Provide the (x, y) coordinate of the cell's center where the given text is located.  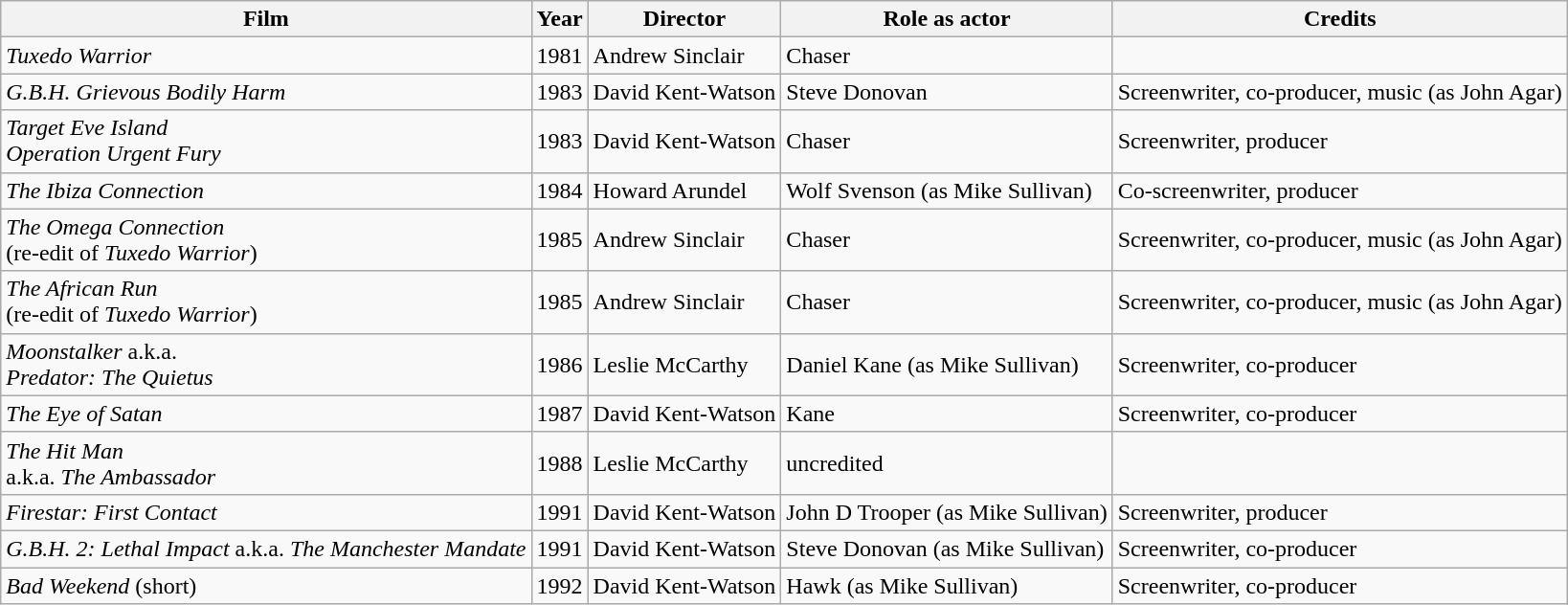
Hawk (as Mike Sullivan) (947, 585)
Kane (947, 414)
The Ibiza Connection (266, 190)
Co-screenwriter, producer (1340, 190)
Credits (1340, 19)
The Omega Connection(re-edit of Tuxedo Warrior) (266, 239)
Steve Donovan (947, 92)
Tuxedo Warrior (266, 56)
Target Eve Island Operation Urgent Fury (266, 142)
Howard Arundel (684, 190)
John D Trooper (as Mike Sullivan) (947, 512)
1992 (559, 585)
G.B.H. 2: Lethal Impact a.k.a. The Manchester Mandate (266, 549)
Moonstalker a.k.a.Predator: The Quietus (266, 364)
uncredited (947, 463)
Director (684, 19)
1986 (559, 364)
Film (266, 19)
The Hit Mana.k.a. The Ambassador (266, 463)
Year (559, 19)
The Eye of Satan (266, 414)
The African Run(re-edit of Tuxedo Warrior) (266, 302)
Steve Donovan (as Mike Sullivan) (947, 549)
1987 (559, 414)
Role as actor (947, 19)
Firestar: First Contact (266, 512)
Bad Weekend (short) (266, 585)
1984 (559, 190)
G.B.H. Grievous Bodily Harm (266, 92)
Daniel Kane (as Mike Sullivan) (947, 364)
1988 (559, 463)
Wolf Svenson (as Mike Sullivan) (947, 190)
1981 (559, 56)
